Determine the (x, y) coordinate at the center of the cell enclosing the given text.  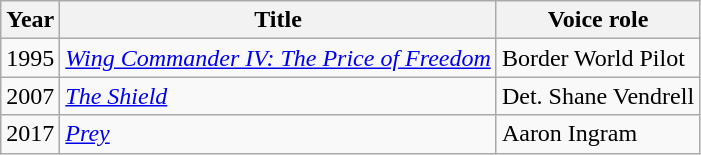
The Shield (278, 96)
Border World Pilot (598, 58)
Det. Shane Vendrell (598, 96)
Aaron Ingram (598, 134)
1995 (30, 58)
2017 (30, 134)
Prey (278, 134)
Voice role (598, 20)
Wing Commander IV: The Price of Freedom (278, 58)
2007 (30, 96)
Year (30, 20)
Title (278, 20)
